Search for the cell housing the specified text and yield its [x, y] center coordinate. 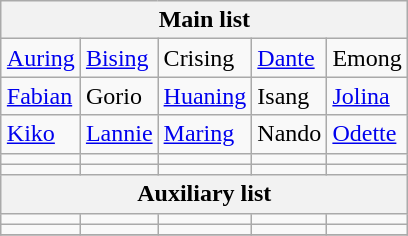
Dante [290, 58]
Jolina [367, 96]
Huaning [205, 96]
Kiko [40, 134]
Auring [40, 58]
Crising [205, 58]
Gorio [119, 96]
Main list [204, 20]
Odette [367, 134]
Bising [119, 58]
Nando [290, 134]
Maring [205, 134]
Lannie [119, 134]
Isang [290, 96]
Fabian [40, 96]
Auxiliary list [204, 194]
Emong [367, 58]
